Return [X, Y] of the center of cell containing provided text 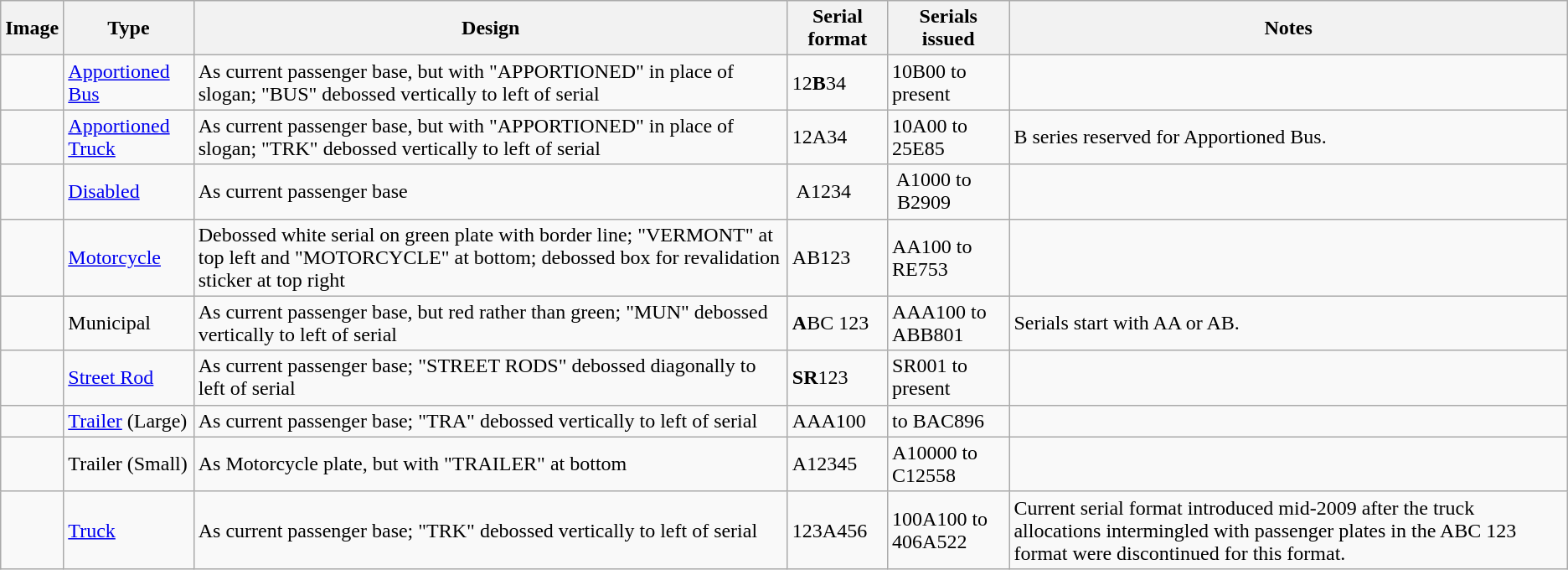
Notes [1288, 28]
Serials issued [948, 28]
Street Rod [129, 377]
As current passenger base; "TRA" debossed vertically to left of serial [491, 421]
A10000 to C12558 [948, 464]
12B34 [838, 82]
As current passenger base; "TRK" debossed vertically to left of serial [491, 530]
As current passenger base; "STREET RODS" debossed diagonally to left of serial [491, 377]
AA100 to RE753 [948, 257]
12A34 [838, 137]
10B00 to present [948, 82]
B series reserved for Apportioned Bus. [1288, 137]
Truck [129, 530]
Serials start with AA or AB. [1288, 324]
Trailer (Small) [129, 464]
As current passenger base, but red rather than green; "MUN" debossed vertically to left of serial [491, 324]
100A100 to 406A522 [948, 530]
As current passenger base [491, 191]
to BAC896 [948, 421]
As current passenger base, but with "APPORTIONED" in place of slogan; "BUS" debossed vertically to left of serial [491, 82]
A1000 to B2909 [948, 191]
10A00 to 25E85 [948, 137]
As Motorcycle plate, but with "TRAILER" at bottom [491, 464]
SR123 [838, 377]
Trailer (Large) [129, 421]
Type [129, 28]
A1234 [838, 191]
A12345 [838, 464]
Serial format [838, 28]
ABC 123 [838, 324]
AAA100 to ABB801 [948, 324]
Apportioned Bus [129, 82]
Image [32, 28]
Apportioned Truck [129, 137]
AAA100 [838, 421]
As current passenger base, but with "APPORTIONED" in place of slogan; "TRK" debossed vertically to left of serial [491, 137]
Disabled [129, 191]
Municipal [129, 324]
Motorcycle [129, 257]
Design [491, 28]
123A456 [838, 530]
AB123 [838, 257]
SR001 to present [948, 377]
